Pinpoint the cell where the given text exists, returning its [X, Y] midpoint coordinate. 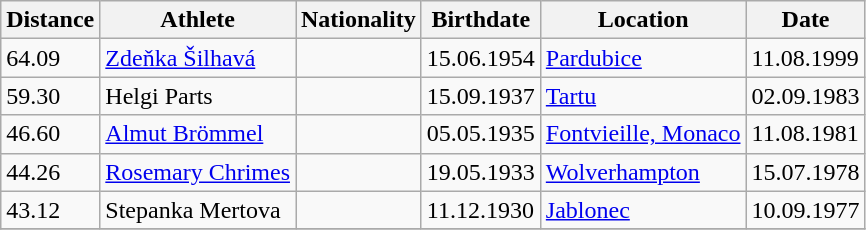
Pardubice [643, 58]
11.12.1930 [480, 210]
05.05.1935 [480, 134]
64.09 [50, 58]
Jablonec [643, 210]
Rosemary Chrimes [198, 172]
02.09.1983 [806, 96]
Fontvieille, Monaco [643, 134]
Almut Brömmel [198, 134]
Distance [50, 20]
15.06.1954 [480, 58]
Birthdate [480, 20]
11.08.1999 [806, 58]
Nationality [359, 20]
Stepanka Mertova [198, 210]
44.26 [50, 172]
19.05.1933 [480, 172]
Location [643, 20]
10.09.1977 [806, 210]
Athlete [198, 20]
Helgi Parts [198, 96]
Wolverhampton [643, 172]
59.30 [50, 96]
43.12 [50, 210]
Tartu [643, 96]
Zdeňka Šilhavá [198, 58]
15.09.1937 [480, 96]
46.60 [50, 134]
Date [806, 20]
11.08.1981 [806, 134]
15.07.1978 [806, 172]
